Find where the given text appears and provide that cell's center as (X, Y) coordinate. 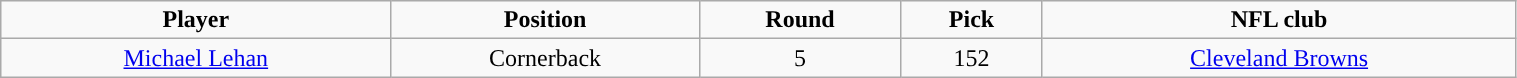
Round (800, 20)
Cornerback (545, 58)
NFL club (1279, 20)
Michael Lehan (196, 58)
5 (800, 58)
Player (196, 20)
Position (545, 20)
Pick (972, 20)
152 (972, 58)
Cleveland Browns (1279, 58)
